Detect which cell encompasses the target text, then output its (x, y) center coordinate. 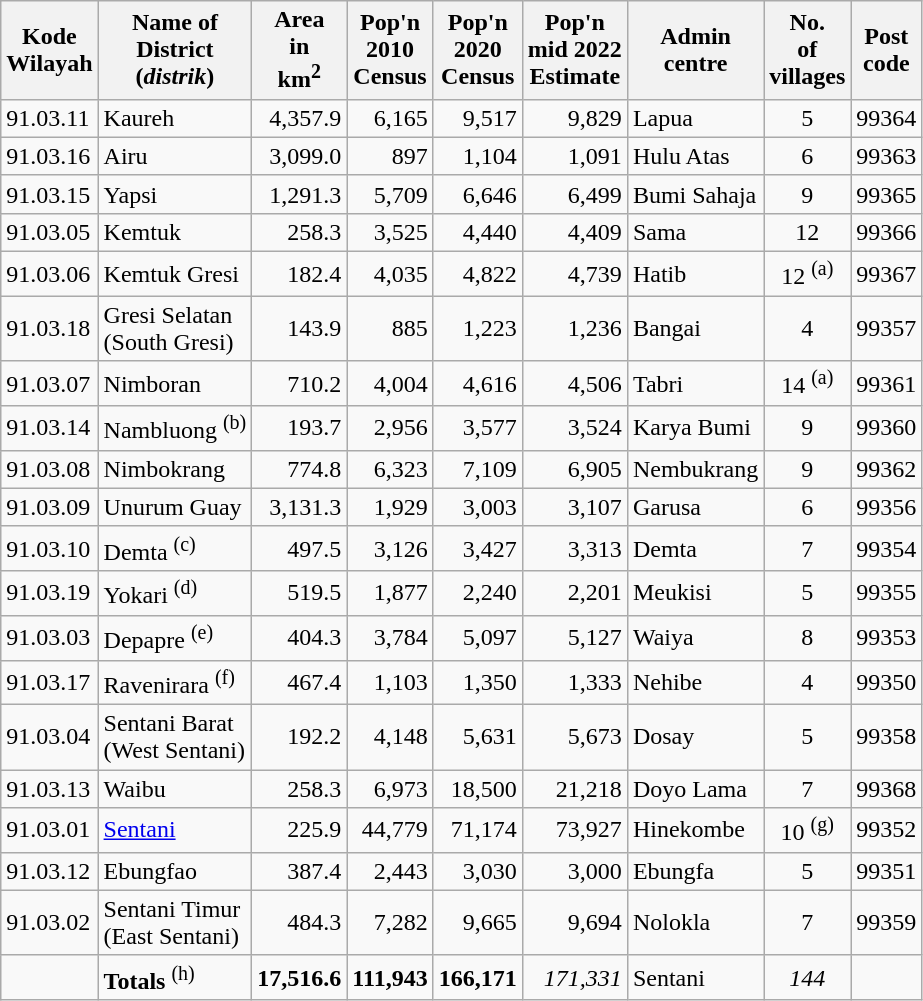
Hatib (695, 274)
Bumi Sahaja (695, 194)
Ravenirara (f) (175, 682)
4,148 (390, 738)
7,109 (478, 469)
91.03.10 (50, 548)
Nambluong (b) (175, 428)
193.7 (300, 428)
91.03.16 (50, 156)
91.03.05 (50, 232)
192.2 (300, 738)
Nembukrang (695, 469)
Pop'n 2010Census (390, 50)
99357 (886, 328)
2,443 (390, 871)
Lapua (695, 118)
2,956 (390, 428)
225.9 (300, 830)
Ebungfa (695, 871)
4,440 (478, 232)
3,030 (478, 871)
91.03.01 (50, 830)
Kemtuk (175, 232)
6,973 (390, 789)
1,236 (574, 328)
1,103 (390, 682)
9,829 (574, 118)
Nimbokrang (175, 469)
2,240 (478, 594)
Yokari (d) (175, 594)
Doyo Lama (695, 789)
99367 (886, 274)
99354 (886, 548)
Areainkm2 (300, 50)
Kemtuk Gresi (175, 274)
Waibu (175, 789)
Sama (695, 232)
99355 (886, 594)
Hulu Atas (695, 156)
Pop'n mid 2022Estimate (574, 50)
Bangai (695, 328)
Demta (c) (175, 548)
3,525 (390, 232)
91.03.03 (50, 638)
91.03.08 (50, 469)
21,218 (574, 789)
484.3 (300, 922)
4,409 (574, 232)
9,517 (478, 118)
91.03.06 (50, 274)
Garusa (695, 507)
99358 (886, 738)
Depapre (e) (175, 638)
99361 (886, 384)
Tabri (695, 384)
91.03.02 (50, 922)
71,174 (478, 830)
Pop'n 2020Census (478, 50)
885 (390, 328)
17,516.6 (300, 978)
99356 (886, 507)
3,099.0 (300, 156)
91.03.17 (50, 682)
9,665 (478, 922)
18,500 (478, 789)
Sentani Barat (West Sentani) (175, 738)
Kaureh (175, 118)
3,000 (574, 871)
91.03.12 (50, 871)
3,784 (390, 638)
6,323 (390, 469)
No.ofvillages (808, 50)
1,350 (478, 682)
4,357.9 (300, 118)
710.2 (300, 384)
7,282 (390, 922)
1,333 (574, 682)
144 (808, 978)
5,673 (574, 738)
91.03.07 (50, 384)
4,822 (478, 274)
8 (808, 638)
3,131.3 (300, 507)
143.9 (300, 328)
4,739 (574, 274)
4,506 (574, 384)
4,616 (478, 384)
Nehibe (695, 682)
404.3 (300, 638)
Demta (695, 548)
Gresi Selatan (South Gresi) (175, 328)
99362 (886, 469)
3,126 (390, 548)
519.5 (300, 594)
Waiya (695, 638)
1,104 (478, 156)
1,291.3 (300, 194)
2,201 (574, 594)
99365 (886, 194)
Meukisi (695, 594)
99363 (886, 156)
91.03.13 (50, 789)
Dosay (695, 738)
Nolokla (695, 922)
5,631 (478, 738)
1,091 (574, 156)
1,929 (390, 507)
Hinekombe (695, 830)
5,709 (390, 194)
99359 (886, 922)
171,331 (574, 978)
111,943 (390, 978)
4,004 (390, 384)
Nimboran (175, 384)
6,165 (390, 118)
166,171 (478, 978)
1,223 (478, 328)
3,003 (478, 507)
99352 (886, 830)
12 (a) (808, 274)
44,779 (390, 830)
182.4 (300, 274)
99353 (886, 638)
91.03.04 (50, 738)
91.03.18 (50, 328)
3,524 (574, 428)
12 (808, 232)
73,927 (574, 830)
91.03.19 (50, 594)
99350 (886, 682)
91.03.09 (50, 507)
3,313 (574, 548)
Sentani Timur (East Sentani) (175, 922)
Totals (h) (175, 978)
91.03.11 (50, 118)
99351 (886, 871)
10 (g) (808, 830)
Kode Wilayah (50, 50)
91.03.15 (50, 194)
Yapsi (175, 194)
4,035 (390, 274)
3,107 (574, 507)
Ebungfao (175, 871)
3,427 (478, 548)
5,097 (478, 638)
3,577 (478, 428)
Airu (175, 156)
Postcode (886, 50)
Admincentre (695, 50)
1,877 (390, 594)
Name of District (distrik) (175, 50)
497.5 (300, 548)
Karya Bumi (695, 428)
14 (a) (808, 384)
99364 (886, 118)
99360 (886, 428)
99366 (886, 232)
897 (390, 156)
6,646 (478, 194)
6,499 (574, 194)
387.4 (300, 871)
Unurum Guay (175, 507)
5,127 (574, 638)
6,905 (574, 469)
91.03.14 (50, 428)
9,694 (574, 922)
774.8 (300, 469)
467.4 (300, 682)
99368 (886, 789)
